Determine the (x, y) coordinate at the center of the cell enclosing the given text.  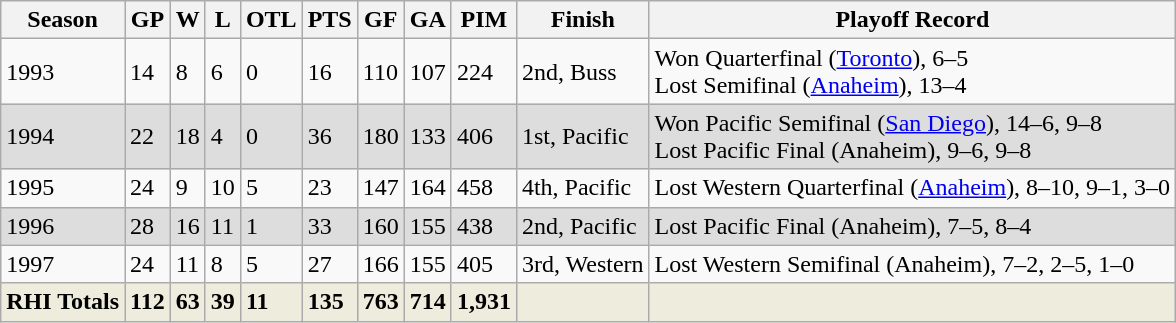
458 (484, 188)
133 (428, 136)
Lost Western Semifinal (Anaheim), 7–2, 2–5, 1–0 (912, 264)
GP (148, 20)
4 (222, 136)
39 (222, 302)
PTS (330, 20)
GA (428, 20)
1 (271, 226)
L (222, 20)
2nd, Buss (582, 72)
1994 (63, 136)
Season (63, 20)
110 (380, 72)
1996 (63, 226)
23 (330, 188)
1993 (63, 72)
160 (380, 226)
714 (428, 302)
Playoff Record (912, 20)
27 (330, 264)
164 (428, 188)
GF (380, 20)
135 (330, 302)
180 (380, 136)
33 (330, 226)
147 (380, 188)
224 (484, 72)
Lost Western Quarterfinal (Anaheim), 8–10, 9–1, 3–0 (912, 188)
4th, Pacific (582, 188)
112 (148, 302)
438 (484, 226)
PIM (484, 20)
Finish (582, 20)
36 (330, 136)
9 (188, 188)
3rd, Western (582, 264)
166 (380, 264)
22 (148, 136)
Won Pacific Semifinal (San Diego), 14–6, 9–8 Lost Pacific Final (Anaheim), 9–6, 9–8 (912, 136)
W (188, 20)
1997 (63, 264)
OTL (271, 20)
763 (380, 302)
14 (148, 72)
2nd, Pacific (582, 226)
Won Quarterfinal (Toronto), 6–5 Lost Semifinal (Anaheim), 13–4 (912, 72)
107 (428, 72)
Lost Pacific Final (Anaheim), 7–5, 8–4 (912, 226)
405 (484, 264)
1,931 (484, 302)
1995 (63, 188)
406 (484, 136)
1st, Pacific (582, 136)
RHI Totals (63, 302)
18 (188, 136)
10 (222, 188)
63 (188, 302)
6 (222, 72)
28 (148, 226)
